Provide the [X, Y] coordinate of the cell's center where the given text is located.  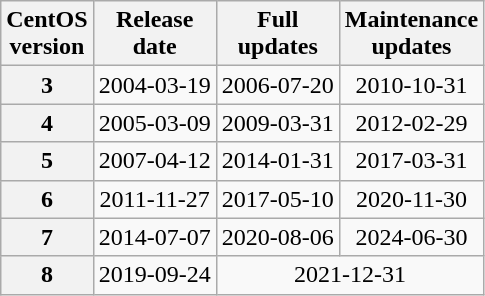
2011-11-27 [154, 199]
Maintenanceupdates [411, 34]
6 [47, 199]
4 [47, 123]
8 [47, 275]
2021-12-31 [350, 275]
Releasedate [154, 34]
2009-03-31 [278, 123]
2012-02-29 [411, 123]
7 [47, 237]
5 [47, 161]
2004-03-19 [154, 85]
2017-03-31 [411, 161]
2007-04-12 [154, 161]
2020-08-06 [278, 237]
2017-05-10 [278, 199]
2020-11-30 [411, 199]
2010-10-31 [411, 85]
CentOSversion [47, 34]
Fullupdates [278, 34]
2014-07-07 [154, 237]
2006-07-20 [278, 85]
3 [47, 85]
2014-01-31 [278, 161]
2024-06-30 [411, 237]
2005-03-09 [154, 123]
2019-09-24 [154, 275]
